Find where the given text appears and provide that cell's center as (X, Y) coordinate. 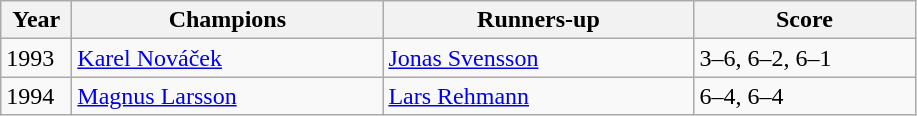
3–6, 6–2, 6–1 (804, 58)
Year (36, 20)
Lars Rehmann (538, 96)
Karel Nováček (228, 58)
Jonas Svensson (538, 58)
Runners-up (538, 20)
1994 (36, 96)
Champions (228, 20)
Score (804, 20)
Magnus Larsson (228, 96)
6–4, 6–4 (804, 96)
1993 (36, 58)
